Scan for the cell matching the given text and deliver its (x, y) coordinate at center. 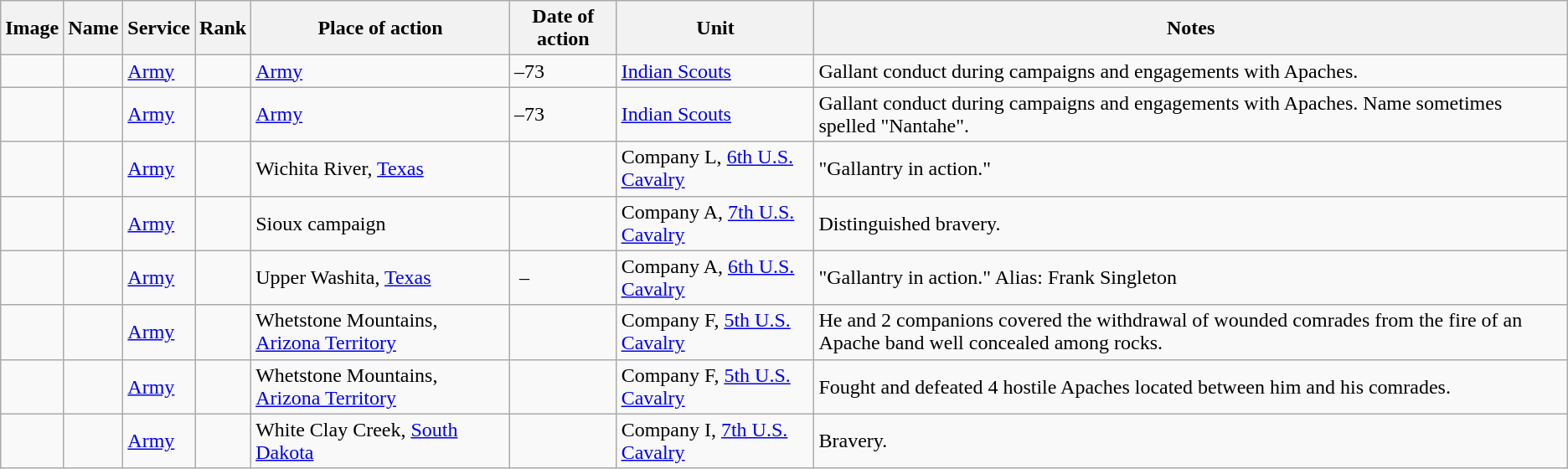
Notes (1191, 28)
Gallant conduct during campaigns and engagements with Apaches. Name sometimes spelled "Nantahe". (1191, 114)
Image (32, 28)
Sioux campaign (380, 223)
– (564, 278)
Wichita River, Texas (380, 169)
"Gallantry in action." Alias: Frank Singleton (1191, 278)
Company A, 6th U.S. Cavalry (715, 278)
White Clay Creek, South Dakota (380, 441)
Unit (715, 28)
Company I, 7th U.S. Cavalry (715, 441)
"Gallantry in action." (1191, 169)
Service (159, 28)
Place of action (380, 28)
Fought and defeated 4 hostile Apaches located between him and his comrades. (1191, 387)
Company L, 6th U.S. Cavalry (715, 169)
Gallant conduct during campaigns and engagements with Apaches. (1191, 71)
Distinguished bravery. (1191, 223)
Upper Washita, Texas (380, 278)
He and 2 companions covered the withdrawal of wounded comrades from the fire of an Apache band well concealed among rocks. (1191, 332)
Name (94, 28)
Company A, 7th U.S. Cavalry (715, 223)
Bravery. (1191, 441)
Rank (223, 28)
Date of action (564, 28)
